Extract the [X, Y] coordinate from the center of the cell holding the provided text.  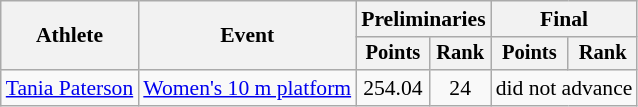
Tania Paterson [70, 88]
254.04 [393, 88]
Women's 10 m platform [247, 88]
Final [564, 19]
24 [460, 88]
Preliminaries [423, 19]
Event [247, 36]
Athlete [70, 36]
did not advance [564, 88]
